From the cell containing the given text, extract its center point as (X, Y) coordinate. 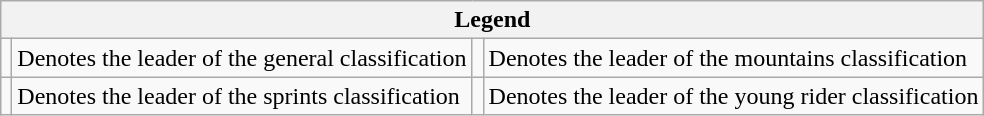
Denotes the leader of the sprints classification (242, 96)
Denotes the leader of the young rider classification (734, 96)
Denotes the leader of the general classification (242, 58)
Legend (492, 20)
Denotes the leader of the mountains classification (734, 58)
